Return [x, y] of the center of cell containing provided text 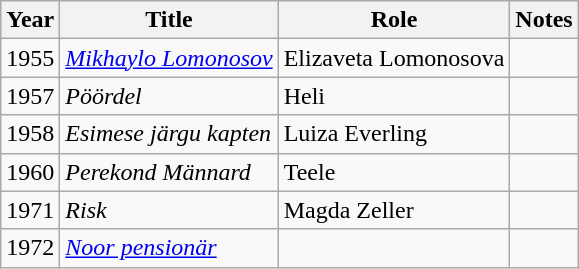
1958 [30, 134]
1957 [30, 96]
Noor pensionär [169, 248]
Elizaveta Lomonosova [394, 58]
Title [169, 20]
1960 [30, 172]
Teele [394, 172]
Year [30, 20]
Pöördel [169, 96]
Perekond Männard [169, 172]
Notes [544, 20]
1972 [30, 248]
1955 [30, 58]
1971 [30, 210]
Esimese järgu kapten [169, 134]
Luiza Everling [394, 134]
Mikhaylo Lomonosov [169, 58]
Role [394, 20]
Heli [394, 96]
Magda Zeller [394, 210]
Risk [169, 210]
